Return [x, y] of the center of cell containing provided text 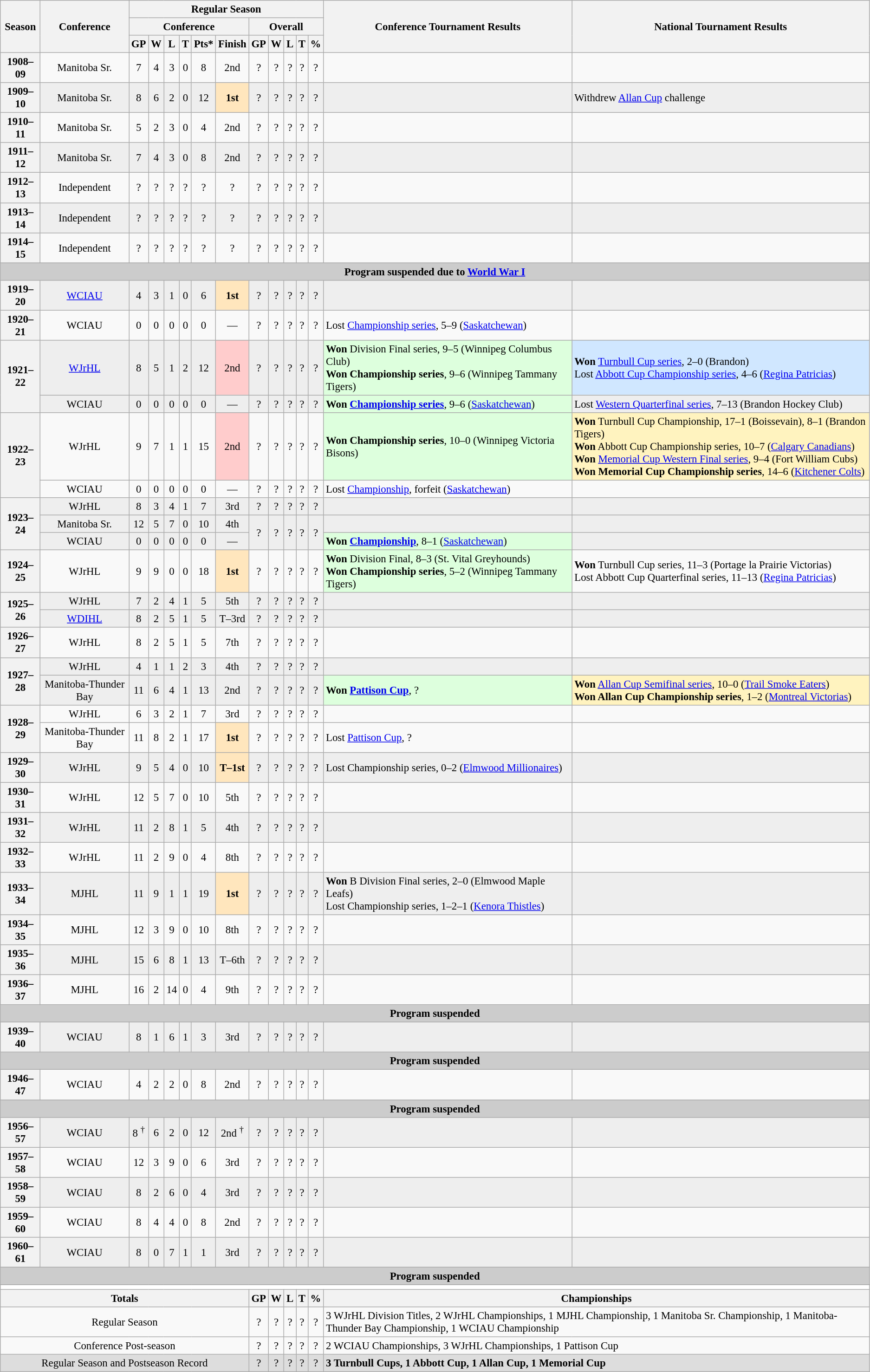
Regular Season and Postseason Record [124, 1363]
1946–47 [20, 1085]
1935–36 [20, 960]
9th [232, 990]
1910–11 [20, 128]
14 [172, 990]
Withdrew Allan Cup challenge [721, 98]
1908–09 [20, 68]
Conference Post-season [124, 1346]
T–1st [232, 768]
1930–31 [20, 798]
Overall [286, 27]
Finish [232, 44]
1922–23 [20, 455]
1956–57 [20, 1132]
1923–24 [20, 524]
Won Championship series, 9–6 (Saskatchewan) [448, 404]
1911–12 [20, 158]
1924–25 [20, 572]
1927–28 [20, 681]
1931–32 [20, 827]
16 [139, 990]
Won Championship, 8–1 (Saskatchewan) [448, 541]
Totals [124, 1298]
2 WCIAU Championships, 3 WJrHL Championships, 1 Pattison Cup [597, 1346]
T–3rd [232, 619]
Won Allan Cup Semifinal series, 10–0 (Trail Smoke Eaters)Won Allan Cup Championship series, 1–2 (Montreal Victorias) [721, 690]
8 † [139, 1132]
1933–34 [20, 894]
Program suspended due to World War I [435, 272]
1912–13 [20, 188]
Lost Pattison Cup, ? [448, 737]
National Tournament Results [721, 27]
T–6th [232, 960]
1960–61 [20, 1253]
Won Championship series, 10–0 (Winnipeg Victoria Bisons) [448, 447]
Won B Division Final series, 2–0 (Elmwood Maple Leafs)Lost Championship series, 1–2–1 (Kenora Thistles) [448, 894]
1909–10 [20, 98]
1925–26 [20, 610]
1939–40 [20, 1037]
1913–14 [20, 218]
1958–59 [20, 1192]
Championships [597, 1298]
Won Turnbull Cup series, 2–0 (Brandon)Lost Abbott Cup Championship series, 4–6 (Regina Patricias) [721, 368]
1957–58 [20, 1163]
Won Turnbull Cup series, 11–3 (Portage la Prairie Victorias)Lost Abbott Cup Quarterfinal series, 11–13 (Regina Patricias) [721, 572]
17 [203, 737]
Conference Tournament Results [448, 27]
18 [203, 572]
19 [203, 894]
1920–21 [20, 325]
Lost Championship series, 5–9 (Saskatchewan) [448, 325]
1921–22 [20, 377]
1914–15 [20, 248]
1934–35 [20, 930]
Lost Western Quarterfinal series, 7–13 (Brandon Hockey Club) [721, 404]
Pts* [203, 44]
3 Turnbull Cups, 1 Abbott Cup, 1 Allan Cup, 1 Memorial Cup [597, 1363]
Won Pattison Cup, ? [448, 690]
7th [232, 643]
Won Division Final series, 9–5 (Winnipeg Columbus Club)Won Championship series, 9–6 (Winnipeg Tammany Tigers) [448, 368]
1929–30 [20, 768]
1959–60 [20, 1222]
1936–37 [20, 990]
1928–29 [20, 728]
Lost Championship series, 0–2 (Elmwood Millionaires) [448, 768]
2nd † [232, 1132]
1926–27 [20, 643]
1932–33 [20, 857]
Season [20, 27]
Won Division Final, 8–3 (St. Vital Greyhounds)Won Championship series, 5–2 (Winnipeg Tammany Tigers) [448, 572]
1919–20 [20, 295]
Lost Championship, forfeit (Saskatchewan) [448, 489]
WDIHL [84, 619]
